Search for the cell housing the specified text and yield its [X, Y] center coordinate. 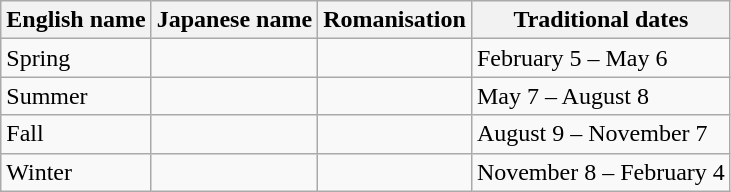
February 5 – May 6 [600, 58]
November 8 – February 4 [600, 172]
Spring [76, 58]
Romanisation [395, 20]
May 7 – August 8 [600, 96]
English name [76, 20]
Japanese name [234, 20]
Fall [76, 134]
August 9 – November 7 [600, 134]
Summer [76, 96]
Winter [76, 172]
Traditional dates [600, 20]
